Return the (x, y) coordinate for the center point of the cell that contains the specified text.  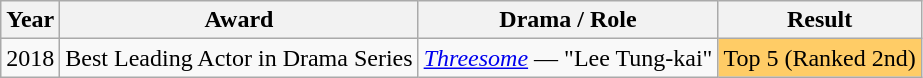
Result (820, 20)
Top 5 (Ranked 2nd) (820, 58)
Drama / Role (568, 20)
Threesome — "Lee Tung-kai" (568, 58)
2018 (30, 58)
Best Leading Actor in Drama Series (239, 58)
Year (30, 20)
Award (239, 20)
